Return [x, y] of the center of cell containing provided text 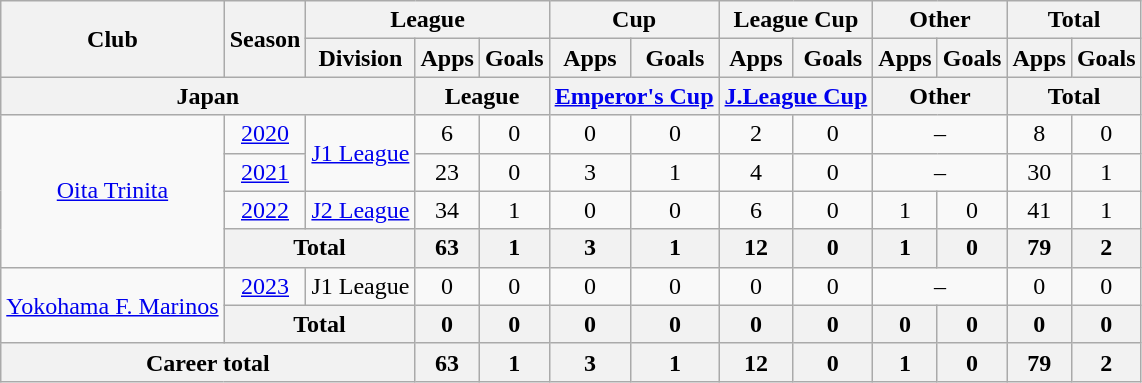
41 [1039, 210]
Cup [634, 20]
League Cup [796, 20]
8 [1039, 134]
Career total [208, 362]
2021 [265, 172]
2020 [265, 134]
Season [265, 39]
23 [447, 172]
Division [360, 58]
Club [112, 39]
2023 [265, 286]
Emperor's Cup [634, 96]
2022 [265, 210]
Japan [208, 96]
34 [447, 210]
30 [1039, 172]
J2 League [360, 210]
Yokohama F. Marinos [112, 305]
Oita Trinita [112, 191]
J.League Cup [796, 96]
4 [756, 172]
